Scan for the cell matching the given text and deliver its (X, Y) coordinate at center. 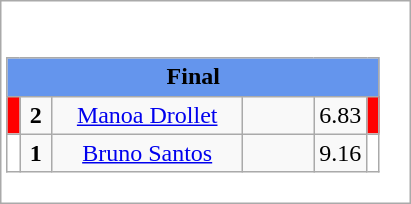
Manoa Drollet (148, 115)
Bruno Santos (148, 153)
Final 2 Manoa Drollet 6.83 1 Bruno Santos 9.16 (206, 102)
6.83 (340, 115)
Final (193, 77)
1 (36, 153)
9.16 (340, 153)
2 (36, 115)
